Return the [X, Y] coordinate for the center point of the cell that contains the specified text.  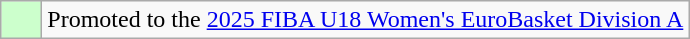
Promoted to the 2025 FIBA U18 Women's EuroBasket Division A [366, 20]
